Identify which cell holds the provided text, then report its [X, Y] central coordinate. 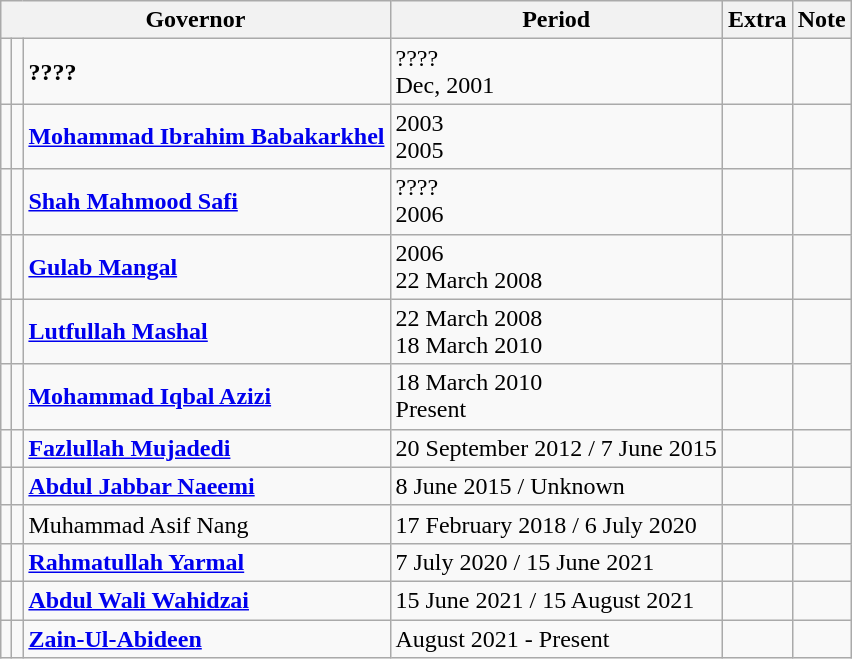
???? [206, 72]
Zain-Ul-Abideen [206, 639]
Mohammad Ibrahim Babakarkhel [206, 136]
20032005 [556, 136]
7 July 2020 / 15 June 2021 [556, 562]
8 June 2015 / Unknown [556, 486]
20 September 2012 / 7 June 2015 [556, 448]
18 March 2010Present [556, 396]
Extra [757, 20]
Fazlullah Mujadedi [206, 448]
Period [556, 20]
Note [822, 20]
Mohammad Iqbal Azizi [206, 396]
August 2021 - Present [556, 639]
????Dec, 2001 [556, 72]
Rahmatullah Yarmal [206, 562]
15 June 2021 / 15 August 2021 [556, 600]
Abdul Wali Wahidzai [206, 600]
Gulab Mangal [206, 266]
????2006 [556, 202]
Muhammad Asif Nang [206, 524]
200622 March 2008 [556, 266]
Lutfullah Mashal [206, 332]
Governor [196, 20]
22 March 200818 March 2010 [556, 332]
17 February 2018 / 6 July 2020 [556, 524]
Shah Mahmood Safi [206, 202]
Abdul Jabbar Naeemi [206, 486]
